Provide the (X, Y) coordinate of the cell's center where the given text is located.  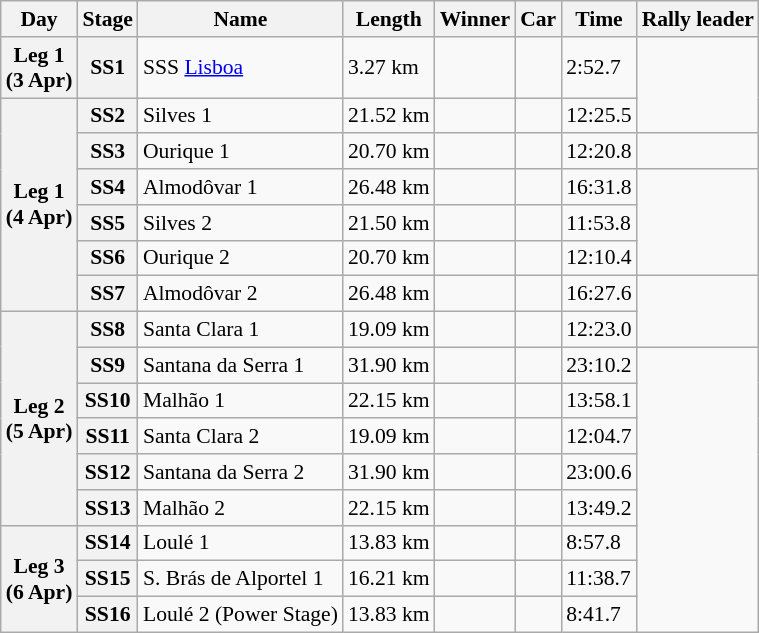
8:41.7 (598, 615)
12:25.5 (598, 116)
3.27 km (389, 68)
Length (389, 19)
12:10.4 (598, 258)
SS15 (107, 579)
Almodôvar 2 (240, 294)
12:23.0 (598, 330)
SS1 (107, 68)
13:49.2 (598, 508)
16.21 km (389, 579)
SS14 (107, 543)
21.52 km (389, 116)
S. Brás de Alportel 1 (240, 579)
SS12 (107, 472)
13:58.1 (598, 401)
12:04.7 (598, 437)
SS16 (107, 615)
Name (240, 19)
Malhão 2 (240, 508)
11:38.7 (598, 579)
SS7 (107, 294)
Leg 1(4 Apr) (40, 205)
SS5 (107, 223)
Santana da Serra 1 (240, 365)
SS10 (107, 401)
Leg 3(6 Apr) (40, 578)
11:53.8 (598, 223)
Almodôvar 1 (240, 187)
Stage (107, 19)
23:10.2 (598, 365)
Loulé 2 (Power Stage) (240, 615)
Rally leader (698, 19)
Time (598, 19)
21.50 km (389, 223)
SS4 (107, 187)
SS2 (107, 116)
Ourique 2 (240, 258)
Santana da Serra 2 (240, 472)
Car (538, 19)
SS9 (107, 365)
Santa Clara 1 (240, 330)
Malhão 1 (240, 401)
Day (40, 19)
Leg 1(3 Apr) (40, 68)
Leg 2(5 Apr) (40, 419)
Santa Clara 2 (240, 437)
16:27.6 (598, 294)
8:57.8 (598, 543)
Ourique 1 (240, 152)
SS13 (107, 508)
SS8 (107, 330)
2:52.7 (598, 68)
16:31.8 (598, 187)
23:00.6 (598, 472)
Loulé 1 (240, 543)
SS3 (107, 152)
SS6 (107, 258)
Silves 1 (240, 116)
Silves 2 (240, 223)
SS11 (107, 437)
SSS Lisboa (240, 68)
Winner (476, 19)
12:20.8 (598, 152)
